Provide the [x, y] coordinate of the cell's center where the given text is located.  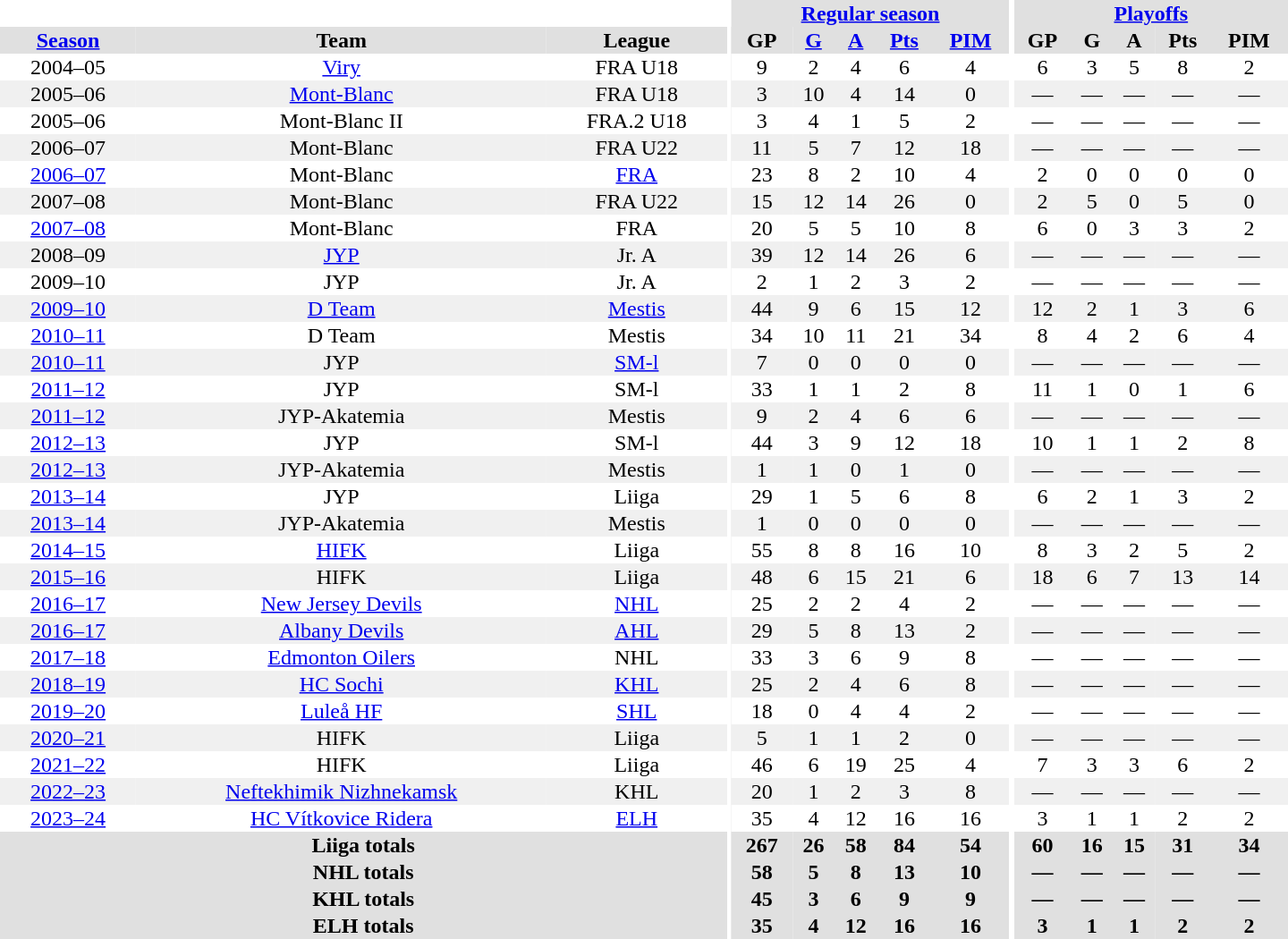
2015–16 [68, 577]
Albany Devils [342, 630]
Viry [342, 67]
Edmonton Oilers [342, 657]
2018–19 [68, 684]
2004–05 [68, 67]
39 [762, 255]
2014–15 [68, 550]
2008–09 [68, 255]
New Jersey Devils [342, 604]
AHL [637, 630]
Neftekhimik Nizhnekamsk [342, 791]
Mont-Blanc II [342, 121]
2023–24 [68, 818]
ELH [637, 818]
55 [762, 550]
84 [903, 845]
31 [1182, 845]
HC Vítkovice Ridera [342, 818]
Liiga totals [363, 845]
45 [762, 899]
HC Sochi [342, 684]
Luleå HF [342, 711]
League [637, 40]
Season [68, 40]
60 [1043, 845]
2020–21 [68, 738]
Playoffs [1151, 13]
48 [762, 577]
SHL [637, 711]
54 [971, 845]
KHL totals [363, 899]
Team [342, 40]
46 [762, 765]
2021–22 [68, 765]
Regular season [871, 13]
2019–20 [68, 711]
ELH totals [363, 926]
267 [762, 845]
19 [855, 765]
NHL totals [363, 872]
2022–23 [68, 791]
23 [762, 174]
2017–18 [68, 657]
FRA.2 U18 [637, 121]
